From the cell containing the given text, extract its center point as [X, Y] coordinate. 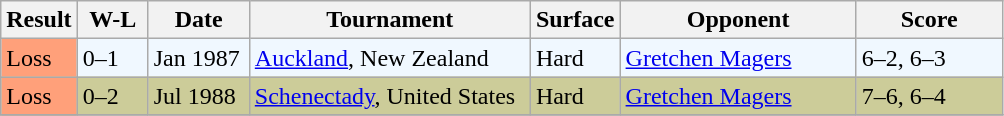
0–1 [112, 58]
Date [198, 20]
6–2, 6–3 [929, 58]
Opponent [738, 20]
Surface [575, 20]
Jul 1988 [198, 96]
Auckland, New Zealand [390, 58]
Jan 1987 [198, 58]
Result [39, 20]
W-L [112, 20]
Tournament [390, 20]
Score [929, 20]
7–6, 6–4 [929, 96]
Schenectady, United States [390, 96]
0–2 [112, 96]
